Identify which cell holds the provided text, then report its (x, y) central coordinate. 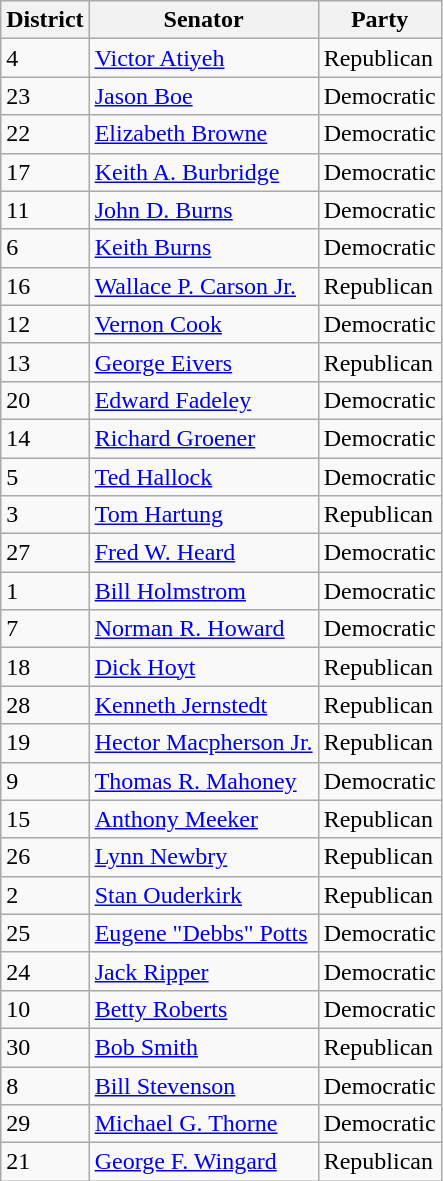
28 (45, 705)
Anthony Meeker (204, 819)
16 (45, 286)
8 (45, 1085)
27 (45, 553)
19 (45, 743)
Dick Hoyt (204, 667)
7 (45, 629)
Ted Hallock (204, 477)
Richard Groener (204, 438)
12 (45, 324)
Keith A. Burbridge (204, 172)
Wallace P. Carson Jr. (204, 286)
Eugene "Debbs" Potts (204, 933)
Betty Roberts (204, 1009)
Senator (204, 20)
Tom Hartung (204, 515)
Lynn Newbry (204, 857)
23 (45, 96)
20 (45, 400)
John D. Burns (204, 210)
21 (45, 1162)
6 (45, 248)
5 (45, 477)
17 (45, 172)
Victor Atiyeh (204, 58)
Bill Stevenson (204, 1085)
Vernon Cook (204, 324)
Elizabeth Browne (204, 134)
District (45, 20)
Jason Boe (204, 96)
30 (45, 1047)
18 (45, 667)
1 (45, 591)
29 (45, 1124)
Edward Fadeley (204, 400)
Stan Ouderkirk (204, 895)
Keith Burns (204, 248)
Bill Holmstrom (204, 591)
Thomas R. Mahoney (204, 781)
Fred W. Heard (204, 553)
Kenneth Jernstedt (204, 705)
Michael G. Thorne (204, 1124)
24 (45, 971)
11 (45, 210)
13 (45, 362)
Party (380, 20)
3 (45, 515)
9 (45, 781)
Hector Macpherson Jr. (204, 743)
George F. Wingard (204, 1162)
26 (45, 857)
Bob Smith (204, 1047)
2 (45, 895)
15 (45, 819)
10 (45, 1009)
Norman R. Howard (204, 629)
25 (45, 933)
George Eivers (204, 362)
22 (45, 134)
Jack Ripper (204, 971)
4 (45, 58)
14 (45, 438)
